Return (X, Y) of the center of cell containing provided text 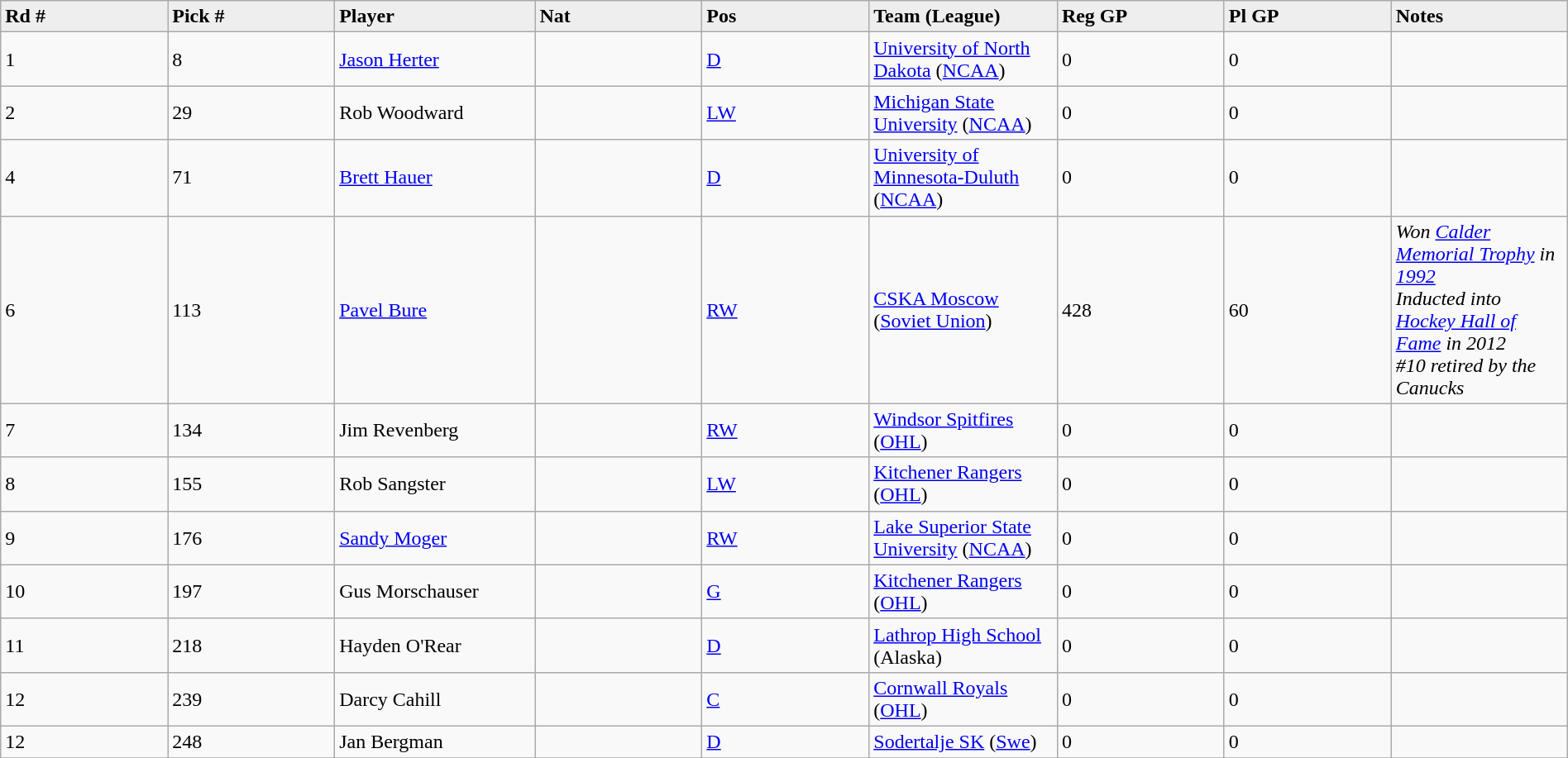
155 (251, 484)
Brett Hauer (435, 178)
C (786, 699)
10 (84, 592)
134 (251, 430)
Rd # (84, 17)
7 (84, 430)
G (786, 592)
197 (251, 592)
University of Minnesota-Duluth (NCAA) (963, 178)
Sodertalje SK (Swe) (963, 741)
Gus Morschauser (435, 592)
113 (251, 309)
Notes (1479, 17)
248 (251, 741)
Pos (786, 17)
6 (84, 309)
60 (1307, 309)
Jan Bergman (435, 741)
Pl GP (1307, 17)
71 (251, 178)
Nat (619, 17)
Rob Sangster (435, 484)
Jason Herter (435, 60)
Lathrop High School (Alaska) (963, 645)
2 (84, 112)
Cornwall Royals (OHL) (963, 699)
11 (84, 645)
176 (251, 537)
Sandy Moger (435, 537)
Darcy Cahill (435, 699)
29 (251, 112)
Windsor Spitfires (OHL) (963, 430)
Pick # (251, 17)
Team (League) (963, 17)
Jim Revenberg (435, 430)
239 (251, 699)
9 (84, 537)
Pavel Bure (435, 309)
1 (84, 60)
Michigan State University (NCAA) (963, 112)
218 (251, 645)
Reg GP (1140, 17)
University of North Dakota (NCAA) (963, 60)
Hayden O'Rear (435, 645)
Lake Superior State University (NCAA) (963, 537)
Player (435, 17)
Won Calder Memorial Trophy in 1992Inducted into Hockey Hall of Fame in 2012#10 retired by the Canucks (1479, 309)
428 (1140, 309)
CSKA Moscow (Soviet Union) (963, 309)
Rob Woodward (435, 112)
4 (84, 178)
